Identify which cell holds the provided text, then report its (X, Y) central coordinate. 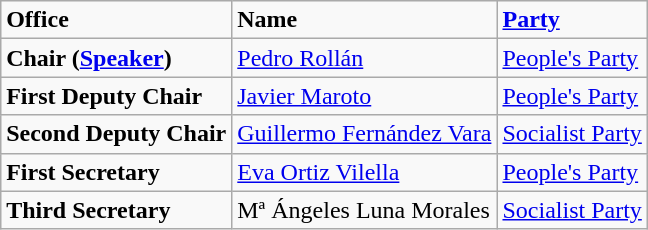
Third Secretary (116, 210)
Office (116, 20)
Party (572, 20)
First Secretary (116, 172)
Eva Ortiz Vilella (364, 172)
Pedro Rollán (364, 58)
Javier Maroto (364, 96)
First Deputy Chair (116, 96)
Chair (Speaker) (116, 58)
Mª Ángeles Luna Morales (364, 210)
Second Deputy Chair (116, 134)
Name (364, 20)
Guillermo Fernández Vara (364, 134)
